Capture the cell that displays the provided text and extract its [X, Y] central coordinate. 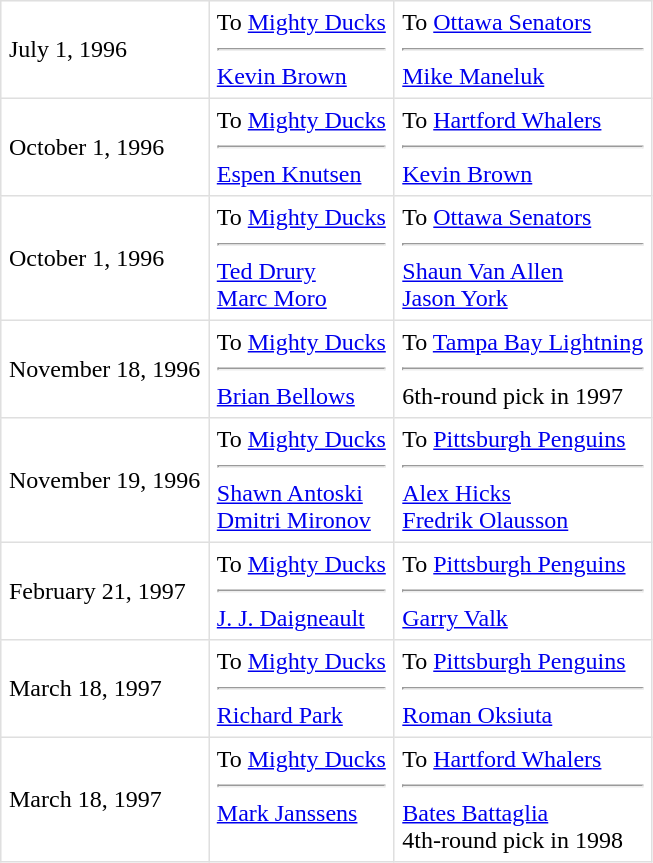
July 1, 1996 [105, 50]
To Mighty Ducks J. J. Daigneault [302, 591]
To Hartford Whalers Kevin Brown [522, 147]
To Tampa Bay Lightning 6th-round pick in 1997 [522, 369]
To Mighty Ducks Brian Bellows [302, 369]
November 18, 1996 [105, 369]
To Pittsburgh Penguins Garry Valk [522, 591]
To Pittsburgh Penguins Roman Oksiuta [522, 689]
To Mighty Ducks Mark Janssens [302, 799]
November 19, 1996 [105, 480]
To Mighty Ducks Espen Knutsen [302, 147]
To Mighty Ducks Shawn AntoskiDmitri Mironov [302, 480]
To Ottawa Senators Shaun Van AllenJason York [522, 258]
To Mighty Ducks Richard Park [302, 689]
To Ottawa Senators Mike Maneluk [522, 50]
To Mighty Ducks Ted DruryMarc Moro [302, 258]
To Hartford Whalers Bates Battaglia4th-round pick in 1998 [522, 799]
To Pittsburgh Penguins Alex HicksFredrik Olausson [522, 480]
February 21, 1997 [105, 591]
To Mighty Ducks Kevin Brown [302, 50]
